From the cell containing the given text, extract its center point as [X, Y] coordinate. 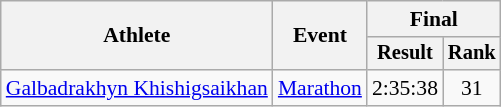
Marathon [320, 88]
Galbadrakhyn Khishigsaikhan [137, 88]
31 [472, 88]
2:35:38 [405, 88]
Event [320, 36]
Athlete [137, 36]
Result [405, 54]
Final [434, 19]
Rank [472, 54]
